Return the (X, Y) coordinate for the center point of the cell that contains the specified text.  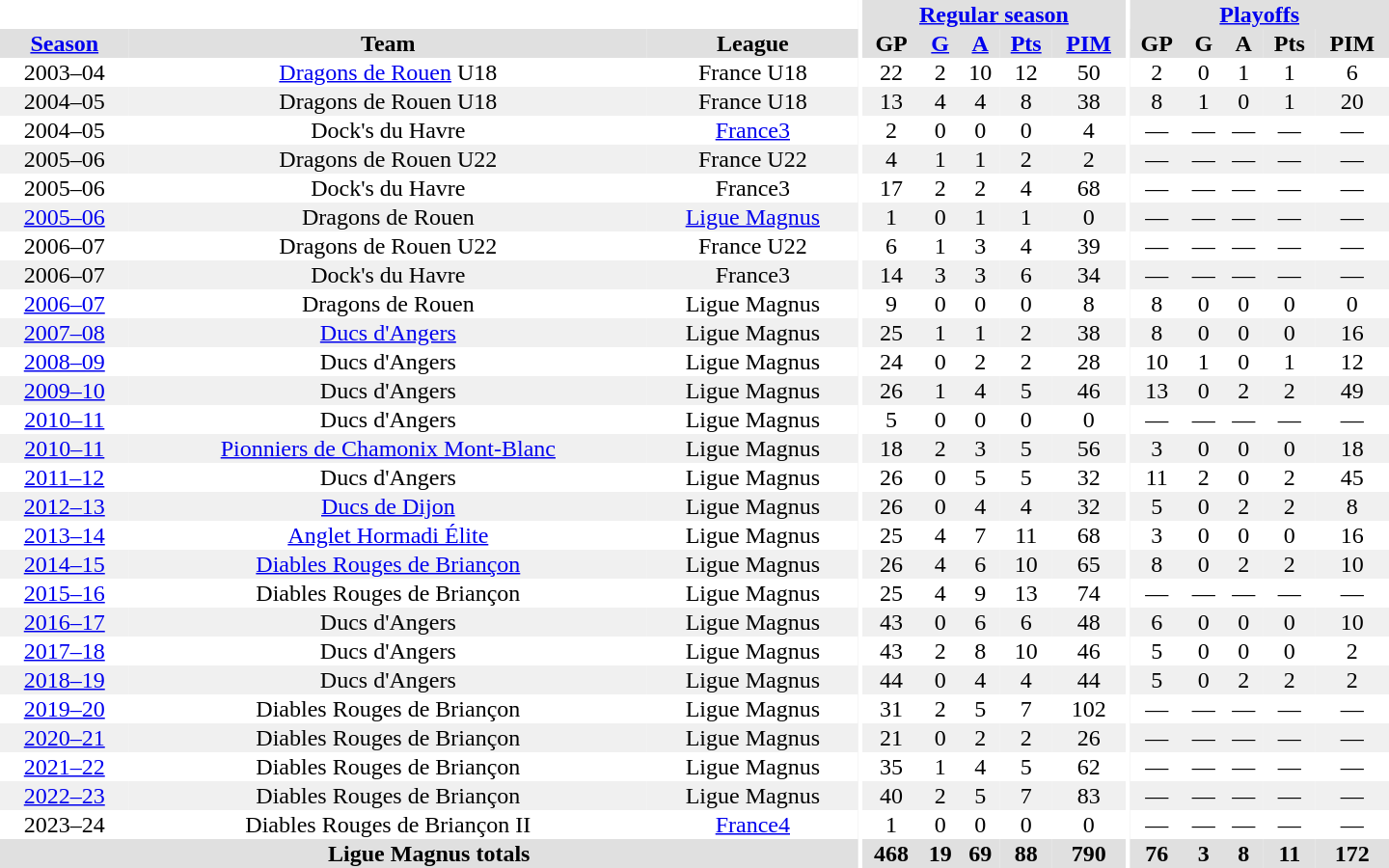
2009–10 (65, 391)
62 (1089, 767)
40 (891, 796)
17 (891, 188)
2013–14 (65, 535)
Season (65, 43)
2021–22 (65, 767)
2012–13 (65, 506)
34 (1089, 275)
468 (891, 854)
39 (1089, 246)
Playoffs (1260, 14)
22 (891, 72)
Diables Rouges de Briançon II (389, 825)
74 (1089, 593)
2011–12 (65, 477)
88 (1026, 854)
172 (1352, 854)
69 (980, 854)
2019–20 (65, 709)
Team (389, 43)
Anglet Hormadi Élite (389, 535)
14 (891, 275)
83 (1089, 796)
45 (1352, 477)
Regular season (994, 14)
56 (1089, 448)
2007–08 (65, 333)
2008–09 (65, 362)
France4 (752, 825)
2023–24 (65, 825)
2016–17 (65, 622)
2003–04 (65, 72)
2014–15 (65, 564)
21 (891, 738)
League (752, 43)
2018–19 (65, 680)
31 (891, 709)
102 (1089, 709)
35 (891, 767)
Ligue Magnus totals (429, 854)
790 (1089, 854)
76 (1157, 854)
48 (1089, 622)
Pionniers de Chamonix Mont-Blanc (389, 448)
19 (940, 854)
2020–21 (65, 738)
65 (1089, 564)
2022–23 (65, 796)
2015–16 (65, 593)
24 (891, 362)
Ducs de Dijon (389, 506)
49 (1352, 391)
50 (1089, 72)
2017–18 (65, 651)
28 (1089, 362)
20 (1352, 101)
